Pinpoint the cell where the given text exists, returning its (x, y) midpoint coordinate. 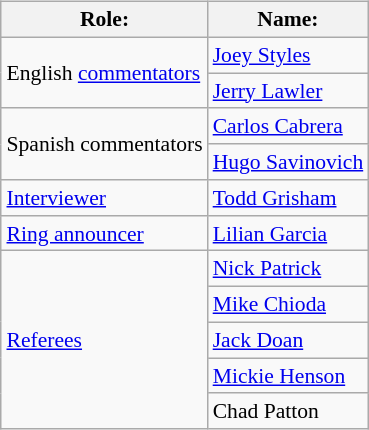
Joey Styles (288, 55)
Jack Doan (288, 340)
Nick Patrick (288, 269)
Role: (104, 20)
Lilian Garcia (288, 233)
Ring announcer (104, 233)
Chad Patton (288, 411)
Todd Grisham (288, 198)
Referees (104, 340)
Jerry Lawler (288, 91)
Interviewer (104, 198)
Name: (288, 20)
Carlos Cabrera (288, 126)
Hugo Savinovich (288, 162)
Mike Chioda (288, 305)
English commentators (104, 72)
Spanish commentators (104, 144)
Mickie Henson (288, 376)
